Search for the cell housing the specified text and yield its [x, y] center coordinate. 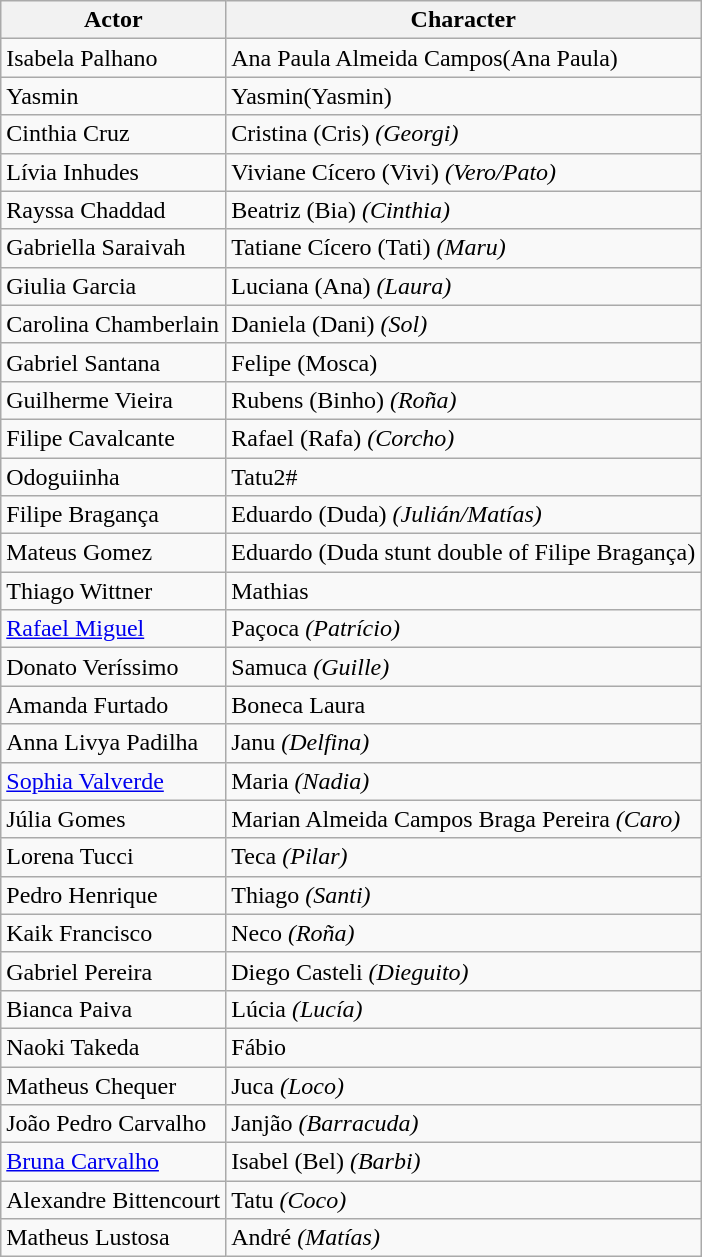
Mateus Gomez [114, 553]
Isabel (Bel) (Barbi) [464, 1162]
Cristina (Cris) (Georgi) [464, 134]
Kaik Francisco [114, 933]
André (Matías) [464, 1238]
Ana Paula Almeida Campos(Ana Paula) [464, 58]
Anna Livya Padilha [114, 743]
Rayssa Chaddad [114, 210]
Samuca (Guille) [464, 667]
Filipe Bragança [114, 515]
Júlia Gomes [114, 819]
Isabela Palhano [114, 58]
Character [464, 20]
Eduardo (Duda) (Julián/Matías) [464, 515]
Donato Veríssimo [114, 667]
Tatu (Coco) [464, 1200]
Amanda Furtado [114, 705]
Janjão (Barracuda) [464, 1124]
Beatriz (Bia) (Cinthia) [464, 210]
Mathias [464, 591]
Marian Almeida Campos Braga Pereira (Caro) [464, 819]
Luciana (Ana) (Laura) [464, 286]
Carolina Chamberlain [114, 324]
Actor [114, 20]
Matheus Lustosa [114, 1238]
Yasmin [114, 96]
Alexandre Bittencourt [114, 1200]
Matheus Chequer [114, 1085]
Lívia Inhudes [114, 172]
Tatiane Cícero (Tati) (Maru) [464, 248]
Fábio [464, 1047]
Diego Casteli (Dieguito) [464, 971]
Paçoca (Patrício) [464, 629]
Teca (Pilar) [464, 857]
Lorena Tucci [114, 857]
Yasmin(Yasmin) [464, 96]
Giulia Garcia [114, 286]
Odoguiinha [114, 477]
Boneca Laura [464, 705]
Filipe Cavalcante [114, 438]
João Pedro Carvalho [114, 1124]
Neco (Roña) [464, 933]
Gabriella Saraivah [114, 248]
Cinthia Cruz [114, 134]
Bruna Carvalho [114, 1162]
Pedro Henrique [114, 895]
Juca (Loco) [464, 1085]
Rubens (Binho) (Roña) [464, 400]
Thiago Wittner [114, 591]
Bianca Paiva [114, 1009]
Viviane Cícero (Vivi) (Vero/Pato) [464, 172]
Janu (Delfina) [464, 743]
Naoki Takeda [114, 1047]
Maria (Nadia) [464, 781]
Gabriel Pereira [114, 971]
Guilherme Vieira [114, 400]
Sophia Valverde [114, 781]
Tatu2# [464, 477]
Lúcia (Lucía) [464, 1009]
Thiago (Santi) [464, 895]
Eduardo (Duda stunt double of Filipe Bragança) [464, 553]
Rafael (Rafa) (Corcho) [464, 438]
Felipe (Mosca) [464, 362]
Daniela (Dani) (Sol) [464, 324]
Rafael Miguel [114, 629]
Gabriel Santana [114, 362]
